Locate the cell with the specified text and output its (X, Y) center coordinate. 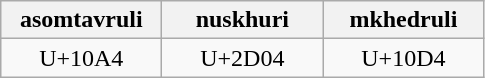
U+10A4 (82, 58)
asomtavruli (82, 20)
U+2D04 (242, 58)
U+10D4 (404, 58)
nuskhuri (242, 20)
mkhedruli (404, 20)
